Determine the (X, Y) coordinate at the center of the cell enclosing the given text.  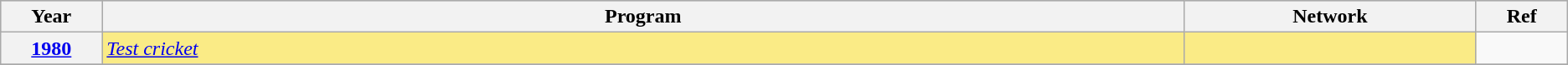
Ref (1521, 17)
Program (643, 17)
Network (1330, 17)
Test cricket (643, 48)
1980 (52, 48)
Year (52, 17)
